Scan for the cell matching the given text and deliver its [X, Y] coordinate at center. 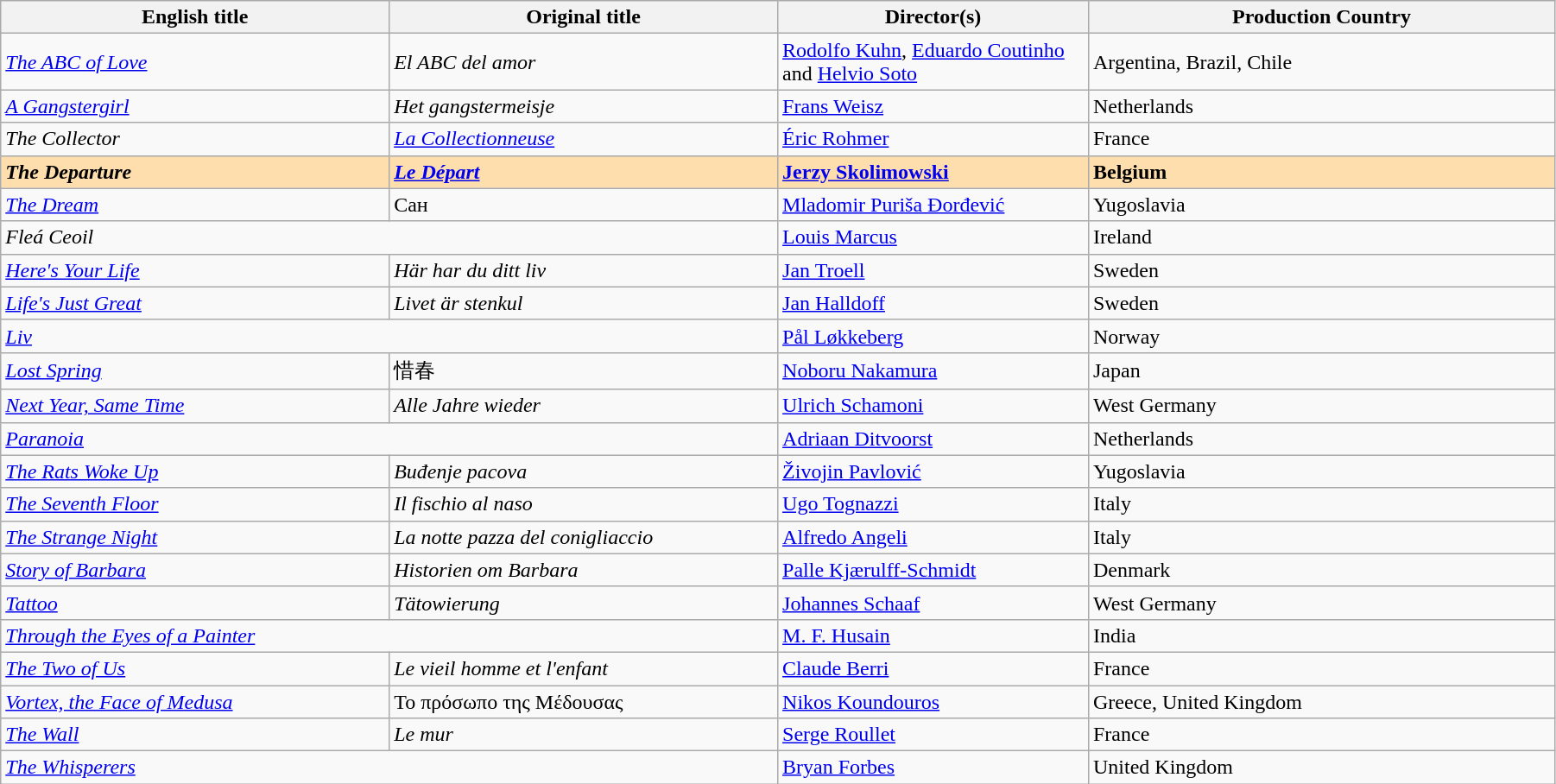
The Whisperers [389, 768]
Alfredo Angeli [933, 537]
Éric Rohmer [933, 139]
Le mur [584, 735]
Livet är stenkul [584, 303]
Živojin Pavlović [933, 471]
A Gangstergirl [195, 106]
Story of Barbara [195, 570]
Ireland [1321, 237]
Frans Weisz [933, 106]
Jerzy Skolimowski [933, 172]
Argentina, Brazil, Chile [1321, 62]
The ABC of Love [195, 62]
The Collector [195, 139]
The Two of Us [195, 668]
La Collectionneuse [584, 139]
La notte pazza del conigliaccio [584, 537]
Alle Jahre wieder [584, 406]
Original title [584, 17]
Johannes Schaaf [933, 603]
Adriaan Ditvoorst [933, 439]
Nikos Koundouros [933, 702]
Serge Roullet [933, 735]
Сан [584, 205]
Director(s) [933, 17]
Denmark [1321, 570]
Ugo Tognazzi [933, 504]
Lost Spring [195, 371]
Tattoo [195, 603]
Through the Eyes of a Painter [389, 635]
The Dream [195, 205]
Ulrich Schamoni [933, 406]
Pål Løkkeberg [933, 336]
Liv [389, 336]
Le vieil homme et l'enfant [584, 668]
Het gangstermeisje [584, 106]
Buđenje pacova [584, 471]
The Rats Woke Up [195, 471]
Το πρόσωπο της Μέδουσας [584, 702]
The Departure [195, 172]
United Kingdom [1321, 768]
Paranoia [389, 439]
Production Country [1321, 17]
Life's Just Great [195, 303]
Fleá Ceoil [389, 237]
India [1321, 635]
Rodolfo Kuhn, Eduardo Coutinho and Helvio Soto [933, 62]
Il fischio al naso [584, 504]
English title [195, 17]
Palle Kjærulff-Schmidt [933, 570]
Mladomir Puriša Đorđević [933, 205]
Here's Your Life [195, 270]
The Strange Night [195, 537]
Le Départ [584, 172]
Noboru Nakamura [933, 371]
Här har du ditt liv [584, 270]
Jan Halldoff [933, 303]
Louis Marcus [933, 237]
Greece, United Kingdom [1321, 702]
Tätowierung [584, 603]
Jan Troell [933, 270]
The Seventh Floor [195, 504]
M. F. Husain [933, 635]
Historien om Barbara [584, 570]
The Wall [195, 735]
惜春 [584, 371]
Next Year, Same Time [195, 406]
Belgium [1321, 172]
El ABC del amor [584, 62]
Claude Berri [933, 668]
Vortex, the Face of Medusa [195, 702]
Bryan Forbes [933, 768]
Japan [1321, 371]
Norway [1321, 336]
